Identify which cell holds the provided text, then report its (X, Y) central coordinate. 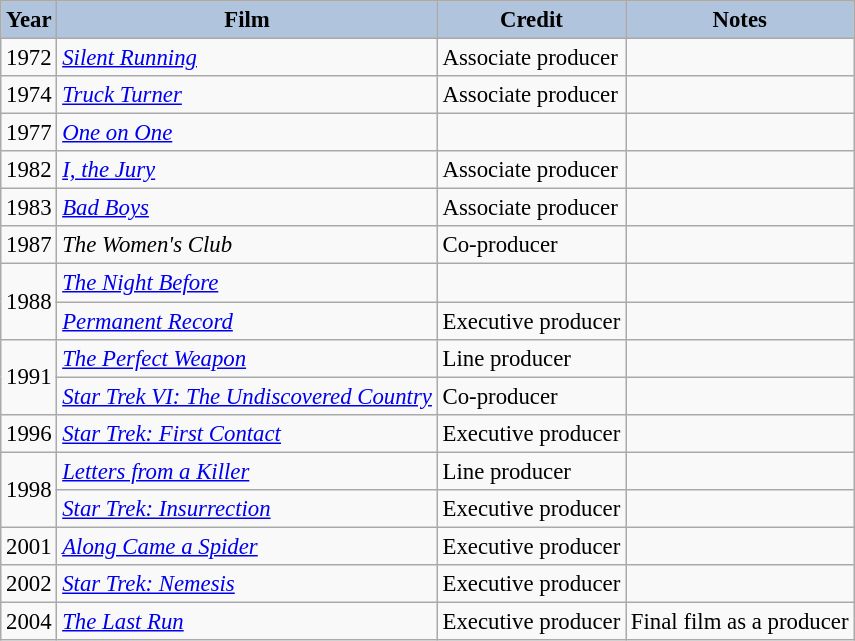
The Perfect Weapon (247, 358)
1996 (29, 433)
1988 (29, 302)
One on One (247, 133)
Notes (740, 20)
Star Trek: Nemesis (247, 584)
1998 (29, 490)
1974 (29, 95)
Star Trek VI: The Undiscovered Country (247, 396)
The Women's Club (247, 245)
Bad Boys (247, 208)
Film (247, 20)
2001 (29, 546)
Letters from a Killer (247, 471)
1987 (29, 245)
The Night Before (247, 283)
1991 (29, 376)
I, the Jury (247, 170)
Final film as a producer (740, 621)
Star Trek: Insurrection (247, 509)
1977 (29, 133)
Silent Running (247, 58)
Truck Turner (247, 95)
Star Trek: First Contact (247, 433)
1982 (29, 170)
Permanent Record (247, 321)
Year (29, 20)
2004 (29, 621)
1972 (29, 58)
Credit (531, 20)
1983 (29, 208)
2002 (29, 584)
Along Came a Spider (247, 546)
The Last Run (247, 621)
